Return (x, y) of the center of cell containing provided text 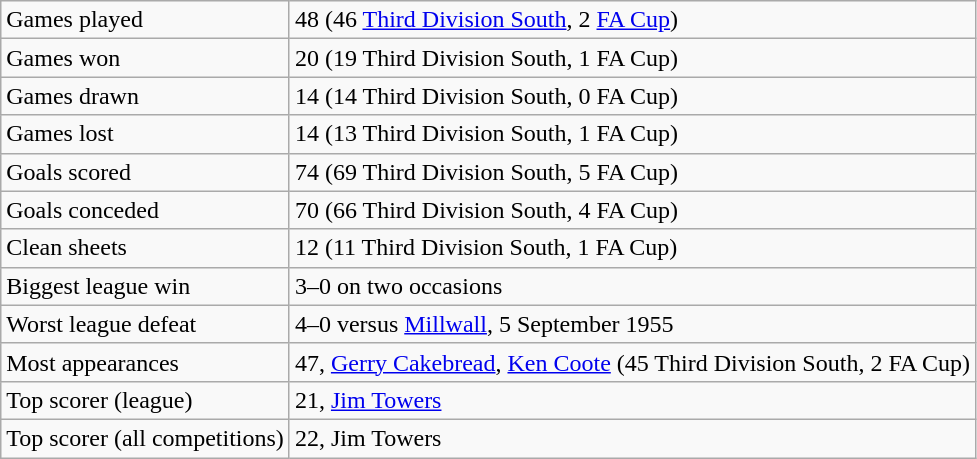
74 (69 Third Division South, 5 FA Cup) (632, 172)
Games won (146, 58)
Goals conceded (146, 210)
Top scorer (all competitions) (146, 438)
3–0 on two occasions (632, 286)
Games played (146, 20)
14 (13 Third Division South, 1 FA Cup) (632, 134)
Worst league defeat (146, 324)
70 (66 Third Division South, 4 FA Cup) (632, 210)
4–0 versus Millwall, 5 September 1955 (632, 324)
12 (11 Third Division South, 1 FA Cup) (632, 248)
Games drawn (146, 96)
Most appearances (146, 362)
21, Jim Towers (632, 400)
Goals scored (146, 172)
Biggest league win (146, 286)
22, Jim Towers (632, 438)
48 (46 Third Division South, 2 FA Cup) (632, 20)
14 (14 Third Division South, 0 FA Cup) (632, 96)
Top scorer (league) (146, 400)
Clean sheets (146, 248)
47, Gerry Cakebread, Ken Coote (45 Third Division South, 2 FA Cup) (632, 362)
20 (19 Third Division South, 1 FA Cup) (632, 58)
Games lost (146, 134)
